Determine the [X, Y] coordinate at the center of the cell enclosing the given text.  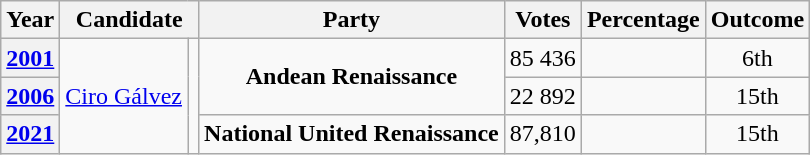
National United Renaissance [352, 134]
85 436 [542, 58]
Party [352, 20]
Percentage [643, 20]
2006 [30, 96]
22 892 [542, 96]
Votes [542, 20]
Outcome [757, 20]
Candidate [130, 20]
Andean Renaissance [352, 77]
Year [30, 20]
6th [757, 58]
2021 [30, 134]
2001 [30, 58]
Ciro Gálvez [124, 96]
87,810 [542, 134]
